Identify which cell holds the provided text, then report its [x, y] central coordinate. 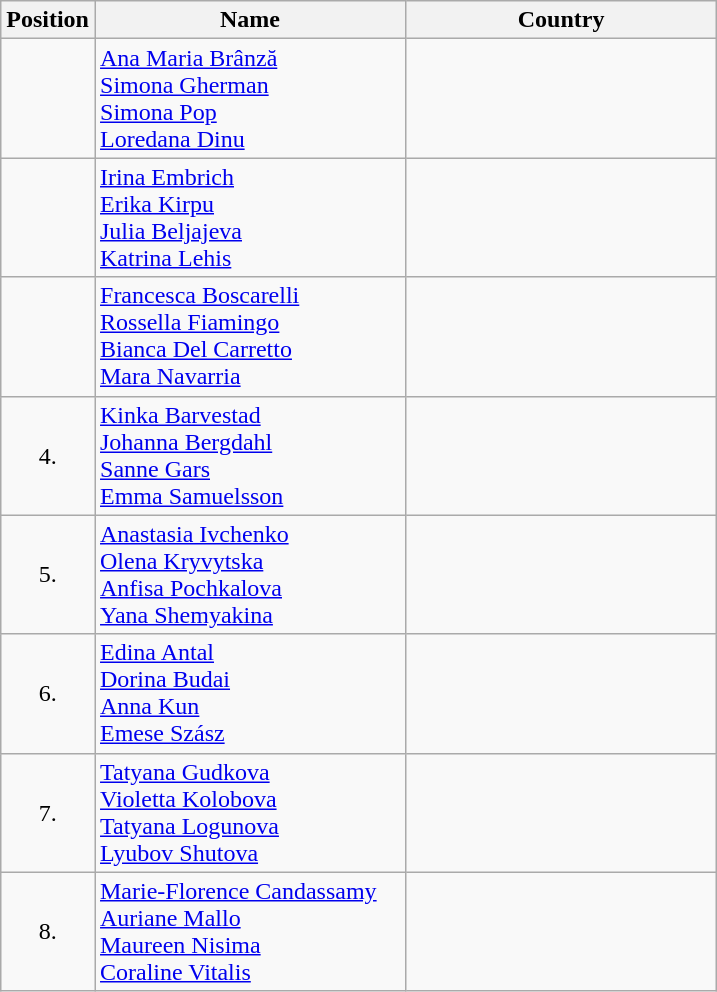
Francesca BoscarelliRossella FiamingoBianca Del CarrettoMara Navarria [250, 336]
8. [48, 932]
5. [48, 574]
Tatyana GudkovaVioletta KolobovaTatyana LogunovaLyubov Shutova [250, 812]
Kinka BarvestadJohanna BergdahlSanne GarsEmma Samuelsson [250, 456]
Name [250, 20]
4. [48, 456]
Edina AntalDorina BudaiAnna KunEmese Szász [250, 694]
Anastasia IvchenkoOlena KryvytskaAnfisa PochkalovaYana Shemyakina [250, 574]
Country [562, 20]
6. [48, 694]
Irina EmbrichErika KirpuJulia BeljajevaKatrina Lehis [250, 218]
Ana Maria BrânzăSimona GhermanSimona PopLoredana Dinu [250, 98]
7. [48, 812]
Position [48, 20]
Marie-Florence CandassamyAuriane MalloMaureen NisimaCoraline Vitalis [250, 932]
